Search for the cell housing the specified text and yield its (x, y) center coordinate. 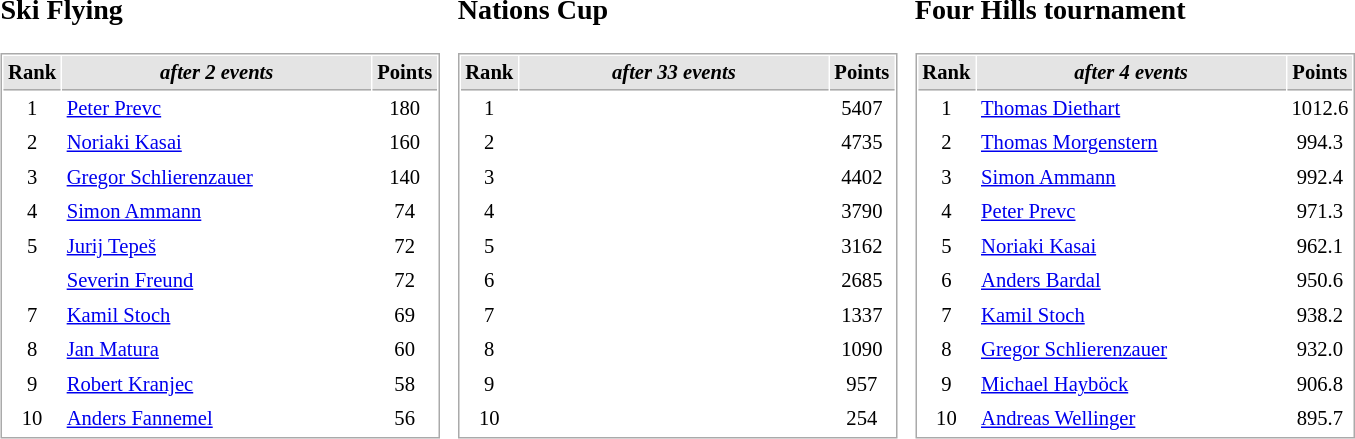
254 (862, 420)
Andreas Wellinger (1132, 420)
Robert Kranjec (216, 386)
932.0 (1320, 350)
962.1 (1320, 248)
1012.6 (1320, 110)
Jurij Tepeš (216, 248)
74 (405, 212)
1090 (862, 350)
1337 (862, 316)
69 (405, 316)
906.8 (1320, 386)
Anders Fannemel (216, 420)
992.4 (1320, 178)
938.2 (1320, 316)
after 4 events (1132, 74)
58 (405, 386)
4402 (862, 178)
5407 (862, 110)
180 (405, 110)
971.3 (1320, 212)
60 (405, 350)
957 (862, 386)
Michael Hayböck (1132, 386)
140 (405, 178)
Thomas Diethart (1132, 110)
after 33 events (674, 74)
3162 (862, 248)
Anders Bardal (1132, 282)
Jan Matura (216, 350)
895.7 (1320, 420)
160 (405, 144)
Severin Freund (216, 282)
after 2 events (216, 74)
56 (405, 420)
Thomas Morgenstern (1132, 144)
4735 (862, 144)
3790 (862, 212)
2685 (862, 282)
994.3 (1320, 144)
950.6 (1320, 282)
